Identify which cell holds the provided text, then report its (x, y) central coordinate. 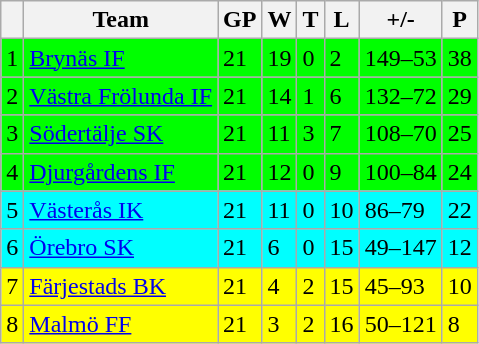
Södertälje SK (121, 134)
Brynäs IF (121, 58)
Djurgårdens IF (121, 172)
L (342, 20)
Örebro SK (121, 248)
50–121 (400, 324)
T (310, 20)
100–84 (400, 172)
W (280, 20)
+/- (400, 20)
86–79 (400, 210)
Färjestads BK (121, 286)
19 (280, 58)
22 (460, 210)
108–70 (400, 134)
9 (342, 172)
5 (12, 210)
Västerås IK (121, 210)
132–72 (400, 96)
14 (280, 96)
24 (460, 172)
Team (121, 20)
GP (240, 20)
29 (460, 96)
Malmö FF (121, 324)
25 (460, 134)
149–53 (400, 58)
45–93 (400, 286)
49–147 (400, 248)
P (460, 20)
16 (342, 324)
38 (460, 58)
Västra Frölunda IF (121, 96)
